Capture the cell that displays the provided text and extract its [x, y] central coordinate. 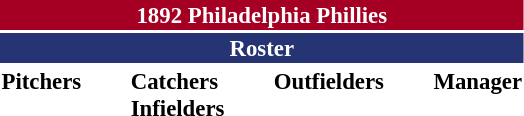
Roster [262, 48]
1892 Philadelphia Phillies [262, 15]
